Provide the (x, y) coordinate of the cell's center where the given text is located.  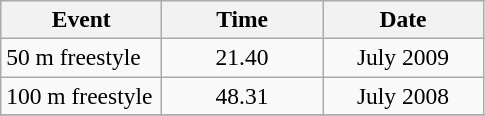
Time (242, 19)
100 m freestyle (82, 95)
21.40 (242, 57)
Event (82, 19)
July 2009 (402, 57)
Date (402, 19)
50 m freestyle (82, 57)
July 2008 (402, 95)
48.31 (242, 95)
